Provide the (x, y) coordinate of the cell's center where the given text is located.  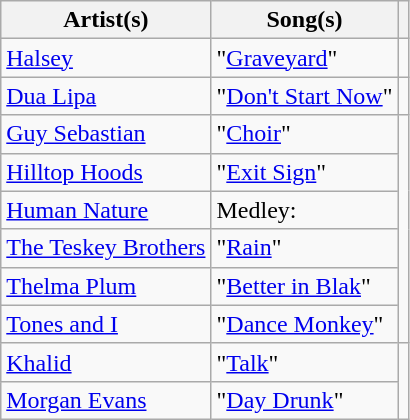
Song(s) (304, 20)
Morgan Evans (106, 400)
"Rain" (304, 248)
Hilltop Hoods (106, 172)
Thelma Plum (106, 286)
"Dance Monkey" (304, 324)
Artist(s) (106, 20)
"Exit Sign" (304, 172)
"Better in Blak" (304, 286)
Guy Sebastian (106, 134)
Dua Lipa (106, 96)
"Talk" (304, 362)
The Teskey Brothers (106, 248)
"Graveyard" (304, 58)
"Day Drunk" (304, 400)
Human Nature (106, 210)
"Don't Start Now" (304, 96)
Halsey (106, 58)
Tones and I (106, 324)
Medley: (304, 210)
Khalid (106, 362)
"Choir" (304, 134)
